Search for the cell housing the specified text and yield its (x, y) center coordinate. 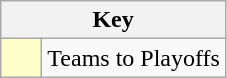
Key (114, 20)
Teams to Playoffs (134, 58)
